Scan for the cell matching the given text and deliver its [x, y] coordinate at center. 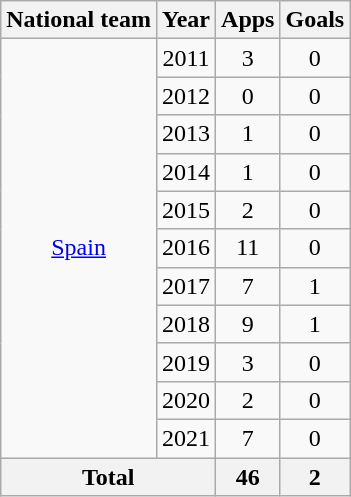
2013 [186, 134]
2011 [186, 58]
2015 [186, 210]
Year [186, 20]
Total [108, 477]
2019 [186, 362]
Spain [79, 248]
2017 [186, 286]
2018 [186, 324]
11 [248, 248]
2014 [186, 172]
2021 [186, 438]
2016 [186, 248]
National team [79, 20]
9 [248, 324]
2020 [186, 400]
Goals [315, 20]
Apps [248, 20]
46 [248, 477]
2012 [186, 96]
